Locate the cell with the specified text and output its (X, Y) center coordinate. 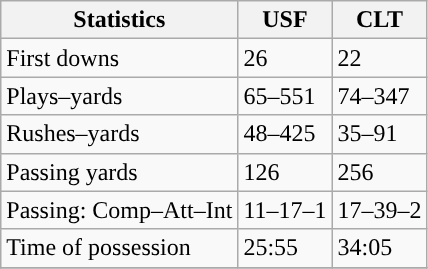
74–347 (380, 96)
Passing yards (120, 172)
34:05 (380, 248)
126 (285, 172)
26 (285, 58)
Statistics (120, 20)
Time of possession (120, 248)
65–551 (285, 96)
USF (285, 20)
11–17–1 (285, 210)
25:55 (285, 248)
48–425 (285, 134)
CLT (380, 20)
Rushes–yards (120, 134)
First downs (120, 58)
Plays–yards (120, 96)
17–39–2 (380, 210)
Passing: Comp–Att–Int (120, 210)
256 (380, 172)
22 (380, 58)
35–91 (380, 134)
